Identify which cell holds the provided text, then report its [x, y] central coordinate. 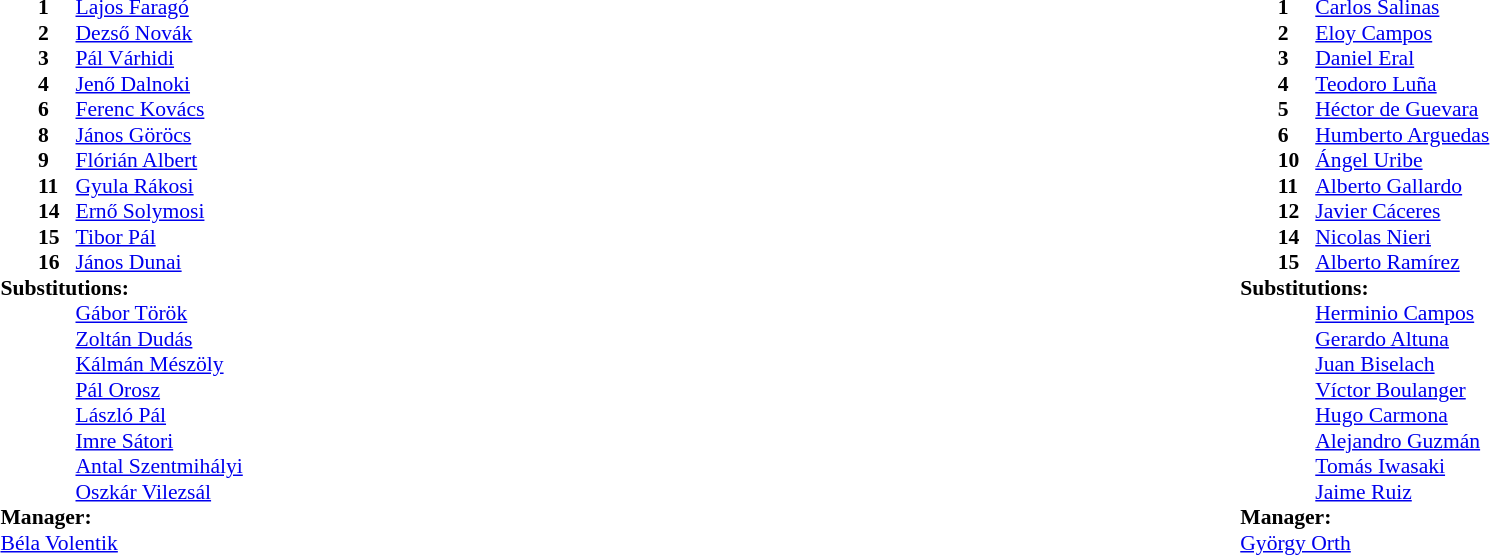
5 [1297, 109]
Pál Várhidi [160, 59]
Antal Szentmihályi [160, 467]
Alejandro Guzmán [1402, 441]
Flórián Albert [160, 161]
Zoltán Dudás [160, 339]
Hugo Carmona [1402, 415]
Alberto Gallardo [1402, 186]
9 [57, 161]
Javier Cáceres [1402, 211]
Jenő Dalnoki [160, 84]
Tomás Iwasaki [1402, 467]
Héctor de Guevara [1402, 109]
Oszkár Vilezsál [160, 492]
Eloy Campos [1402, 33]
Nicolas Nieri [1402, 237]
Dezső Novák [160, 33]
16 [57, 263]
Ernő Solymosi [160, 211]
8 [57, 135]
Imre Sátori [160, 441]
Pál Orosz [160, 390]
János Dunai [160, 263]
Ángel Uribe [1402, 161]
Herminio Campos [1402, 313]
Kálmán Mészöly [160, 365]
12 [1297, 211]
János Göröcs [160, 135]
Víctor Boulanger [1402, 390]
Tibor Pál [160, 237]
Gábor Török [160, 313]
Teodoro Luña [1402, 84]
Daniel Eral [1402, 59]
Juan Biselach [1402, 365]
10 [1297, 161]
Ferenc Kovács [160, 109]
Humberto Arguedas [1402, 135]
Gyula Rákosi [160, 186]
Gerardo Altuna [1402, 339]
László Pál [160, 415]
Jaime Ruiz [1402, 492]
Alberto Ramírez [1402, 263]
